Locate the cell with the specified text and output its (X, Y) center coordinate. 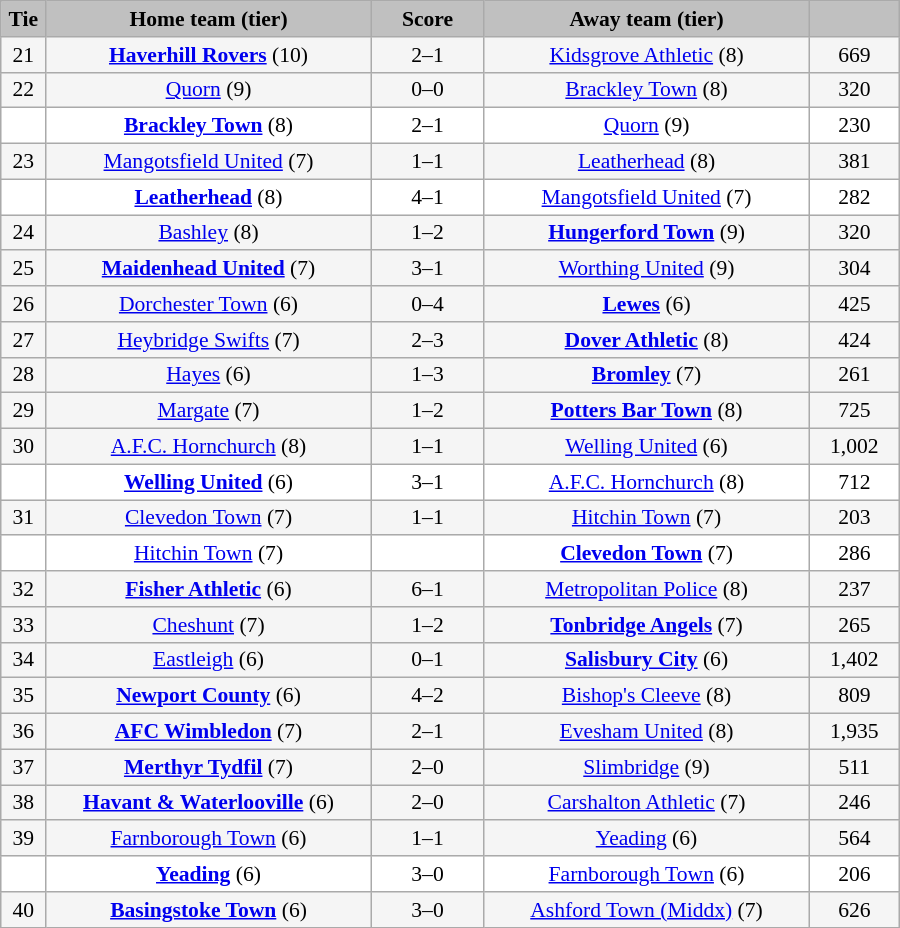
22 (24, 90)
21 (24, 55)
1,402 (854, 660)
282 (854, 197)
4–1 (427, 197)
Haverhill Rovers (10) (209, 55)
24 (24, 233)
6–1 (427, 589)
246 (854, 803)
Basingstoke Town (6) (209, 910)
26 (24, 304)
Eastleigh (6) (209, 660)
33 (24, 625)
0–4 (427, 304)
Lewes (6) (647, 304)
265 (854, 625)
28 (24, 375)
30 (24, 447)
0–1 (427, 660)
Ashford Town (Middx) (7) (647, 910)
261 (854, 375)
424 (854, 340)
1–3 (427, 375)
381 (854, 162)
40 (24, 910)
712 (854, 482)
Metropolitan Police (8) (647, 589)
Tie (24, 19)
25 (24, 269)
425 (854, 304)
27 (24, 340)
Home team (tier) (209, 19)
Bashley (8) (209, 233)
32 (24, 589)
564 (854, 839)
37 (24, 767)
23 (24, 162)
511 (854, 767)
Carshalton Athletic (7) (647, 803)
Havant & Waterlooville (6) (209, 803)
36 (24, 732)
230 (854, 126)
4–2 (427, 696)
34 (24, 660)
286 (854, 554)
Potters Bar Town (8) (647, 411)
Bromley (7) (647, 375)
203 (854, 518)
Away team (tier) (647, 19)
Score (427, 19)
39 (24, 839)
Newport County (6) (209, 696)
Worthing United (9) (647, 269)
Kidsgrove Athletic (8) (647, 55)
Margate (7) (209, 411)
Hayes (6) (209, 375)
Cheshunt (7) (209, 625)
Heybridge Swifts (7) (209, 340)
2–3 (427, 340)
31 (24, 518)
38 (24, 803)
0–0 (427, 90)
Evesham United (8) (647, 732)
Maidenhead United (7) (209, 269)
Tonbridge Angels (7) (647, 625)
669 (854, 55)
AFC Wimbledon (7) (209, 732)
304 (854, 269)
1,935 (854, 732)
Bishop's Cleeve (8) (647, 696)
725 (854, 411)
237 (854, 589)
Hungerford Town (9) (647, 233)
Salisbury City (6) (647, 660)
206 (854, 874)
Dover Athletic (8) (647, 340)
1,002 (854, 447)
35 (24, 696)
29 (24, 411)
626 (854, 910)
Slimbridge (9) (647, 767)
Dorchester Town (6) (209, 304)
809 (854, 696)
Fisher Athletic (6) (209, 589)
Merthyr Tydfil (7) (209, 767)
